Output the [X, Y] coordinate of the center of the cell containing the given text.  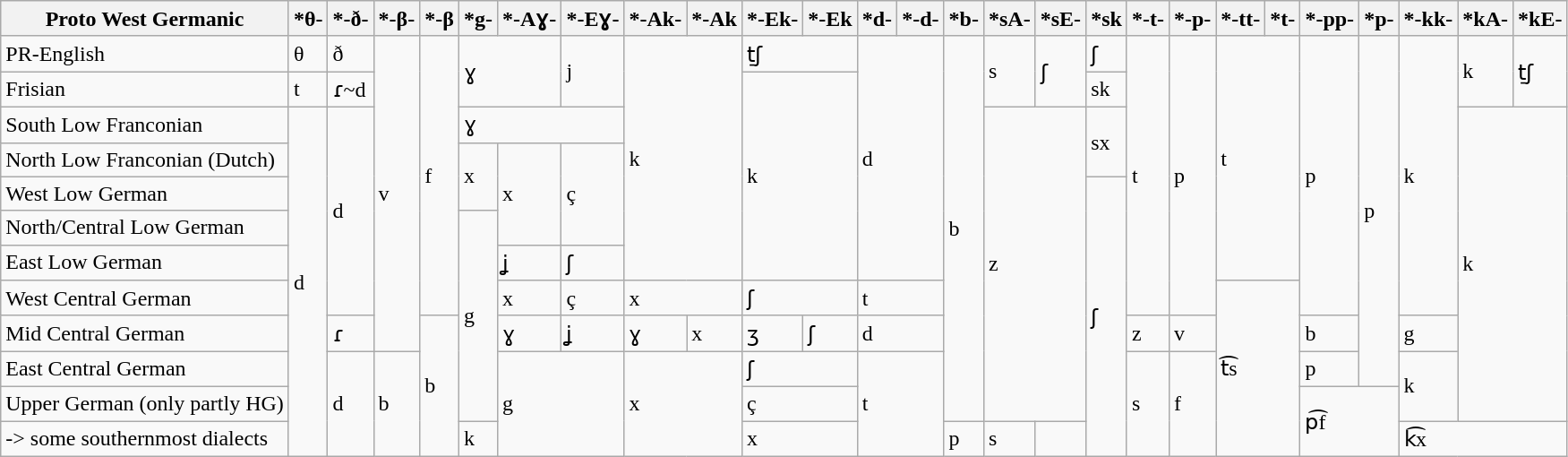
p͡f [1350, 421]
*kA- [1486, 19]
*-tt- [1241, 19]
*sk [1107, 19]
*sE- [1060, 19]
*-Aɣ- [528, 19]
Proto West Germanic [145, 19]
sk [1107, 90]
*b- [964, 19]
j [593, 72]
*-p- [1192, 19]
*-pp- [1330, 19]
Mid Central German [145, 333]
ɾ~d [351, 90]
*-Ek- [772, 19]
*-kk- [1428, 19]
*-Ak [715, 19]
East Central German [145, 369]
West Low German [145, 194]
Frisian [145, 90]
*kE- [1540, 19]
*-Ak- [655, 19]
ð [351, 54]
*-β- [397, 19]
sx [1107, 142]
North Low Franconian (Dutch) [145, 160]
North/Central Low German [145, 228]
k͡x [1483, 439]
*t- [1282, 19]
*g- [478, 19]
-> some southernmost dialects [145, 439]
*θ- [308, 19]
t͡s [1258, 368]
ʒ [772, 333]
Upper German (only partly HG) [145, 403]
PR-English [145, 54]
*-Ek [830, 19]
East Low German [145, 263]
ɾ [351, 333]
*-β [440, 19]
*p- [1379, 19]
*sA- [1009, 19]
West Central German [145, 298]
*-t- [1148, 19]
South Low Franconian [145, 125]
*d- [877, 19]
*-ð- [351, 19]
*-d- [921, 19]
*-Eɣ- [593, 19]
θ [308, 54]
